Find where the given text appears and provide that cell's center as (x, y) coordinate. 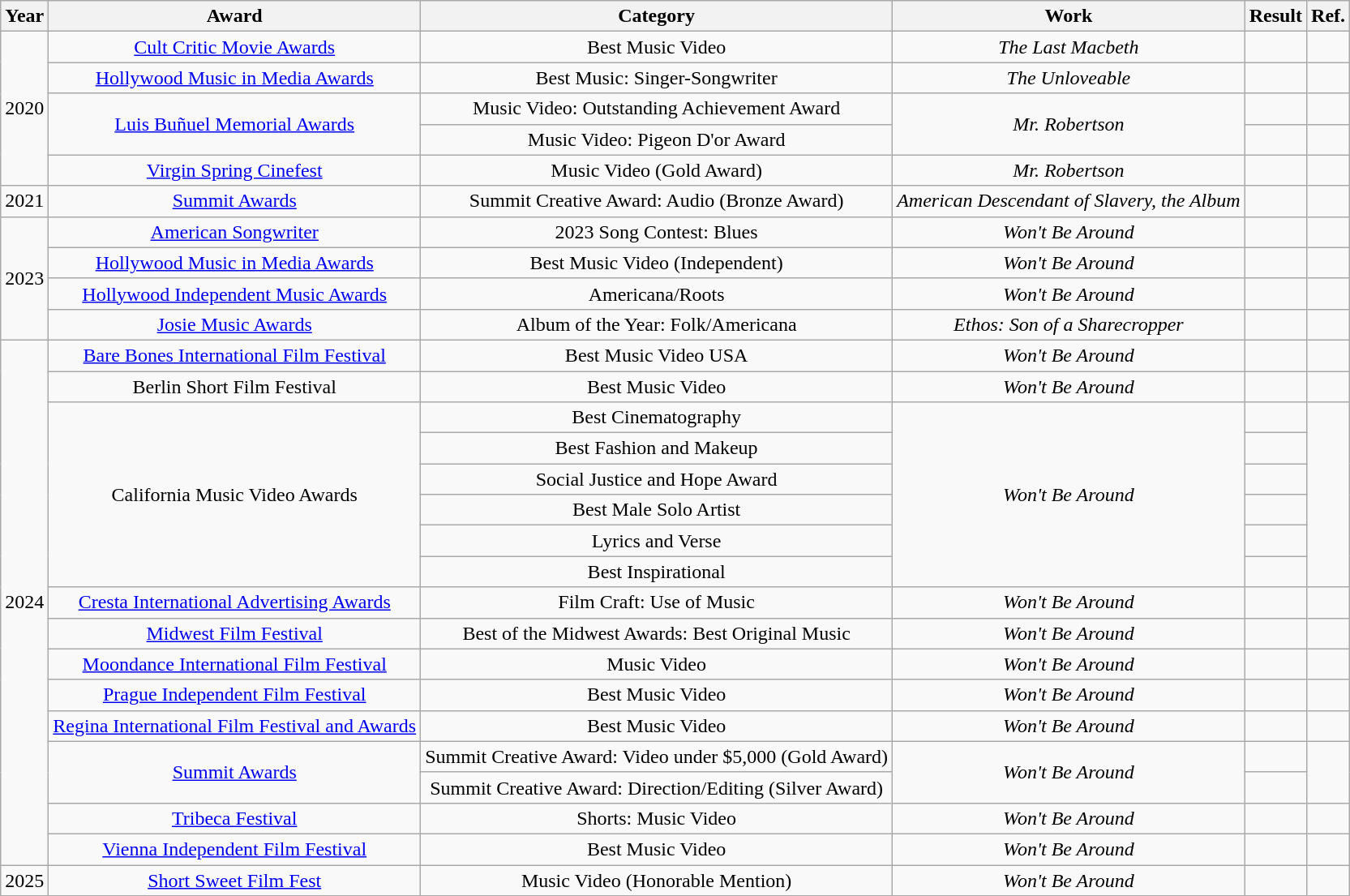
The Last Macbeth (1069, 47)
Best Cinematography (657, 418)
Cresta International Advertising Awards (235, 602)
Moondance International Film Festival (235, 664)
Vienna Independent Film Festival (235, 849)
Virgin Spring Cinefest (235, 170)
Work (1069, 16)
Best Inspirational (657, 572)
Summit Creative Award: Audio (Bronze Award) (657, 201)
Album of the Year: Folk/Americana (657, 324)
Americana/Roots (657, 294)
Berlin Short Film Festival (235, 387)
2023 (24, 278)
Best Fashion and Makeup (657, 448)
Best Music: Singer-Songwriter (657, 78)
Best of the Midwest Awards: Best Original Music (657, 633)
American Songwriter (235, 232)
Summit Creative Award: Video under $5,000 (Gold Award) (657, 757)
2020 (24, 109)
Best Music Video (Independent) (657, 263)
Film Craft: Use of Music (657, 602)
Tribeca Festival (235, 818)
Music Video (Gold Award) (657, 170)
Hollywood Independent Music Awards (235, 294)
Prague Independent Film Festival (235, 695)
Music Video: Outstanding Achievement Award (657, 109)
Music Video (657, 664)
Regina International Film Festival and Awards (235, 726)
American Descendant of Slavery, the Album (1069, 201)
Year (24, 16)
Bare Bones International Film Festival (235, 355)
Ethos: Son of a Sharecropper (1069, 324)
2025 (24, 880)
Best Male Solo Artist (657, 510)
Music Video: Pigeon D'or Award (657, 139)
Summit Creative Award: Direction/Editing (Silver Award) (657, 787)
Cult Critic Movie Awards (235, 47)
Luis Buñuel Memorial Awards (235, 124)
The Unloveable (1069, 78)
Music Video (Honorable Mention) (657, 880)
California Music Video Awards (235, 495)
Shorts: Music Video (657, 818)
2024 (24, 602)
Ref. (1328, 16)
Social Justice and Hope Award (657, 479)
Midwest Film Festival (235, 633)
Best Music Video USA (657, 355)
Result (1275, 16)
2021 (24, 201)
2023 Song Contest: Blues (657, 232)
Josie Music Awards (235, 324)
Lyrics and Verse (657, 541)
Award (235, 16)
Short Sweet Film Fest (235, 880)
Category (657, 16)
